Determine the (X, Y) coordinate at the center of the cell enclosing the given text.  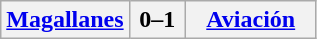
0–1 (157, 20)
Magallanes (65, 20)
Aviación (250, 20)
